Output the [X, Y] coordinate of the center of the cell containing the given text.  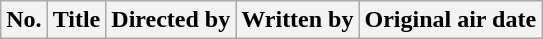
Directed by [171, 20]
Written by [298, 20]
Title [76, 20]
No. [24, 20]
Original air date [450, 20]
